Return [X, Y] of the center of cell containing provided text 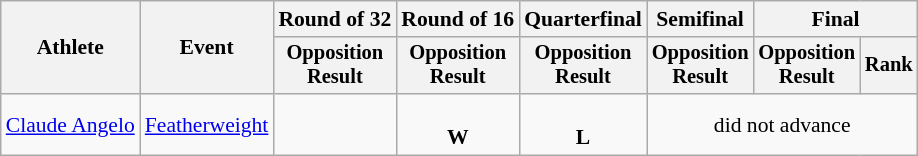
Featherweight [207, 124]
did not advance [782, 124]
Rank [889, 66]
Event [207, 48]
Round of 32 [334, 19]
Athlete [70, 48]
Semifinal [700, 19]
Quarterfinal [583, 19]
Round of 16 [458, 19]
L [583, 124]
W [458, 124]
Final [835, 19]
Claude Angelo [70, 124]
